For the text-containing cell, return its midpoint in (X, Y) coordinate format. 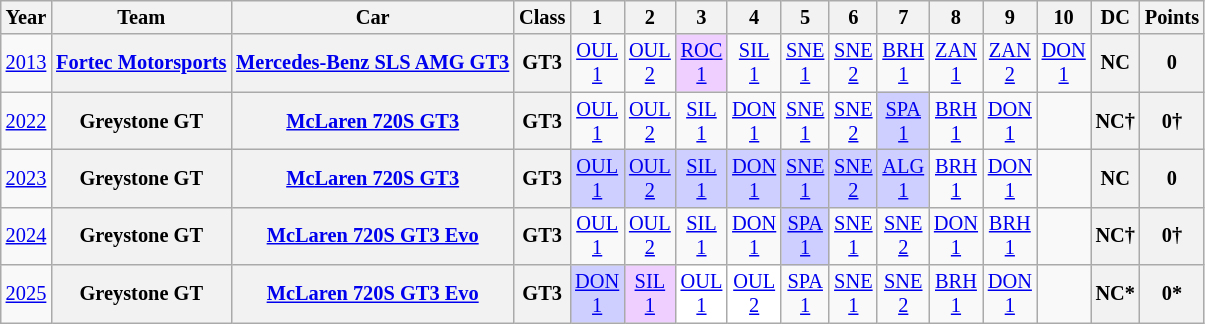
Year (26, 17)
Car (372, 17)
DC (1116, 17)
5 (805, 17)
2022 (26, 121)
0* (1172, 294)
ZAN1 (956, 63)
6 (853, 17)
NC* (1116, 294)
2023 (26, 178)
Class (542, 17)
Mercedes-Benz SLS AMG GT3 (372, 63)
10 (1064, 17)
4 (754, 17)
Fortec Motorsports (141, 63)
7 (903, 17)
1 (597, 17)
9 (1010, 17)
Points (1172, 17)
ROC1 (702, 63)
3 (702, 17)
ZAN2 (1010, 63)
2024 (26, 236)
2025 (26, 294)
ALG1 (903, 178)
2013 (26, 63)
Team (141, 17)
2 (650, 17)
8 (956, 17)
